Output the (x, y) coordinate of the center of the cell containing the given text.  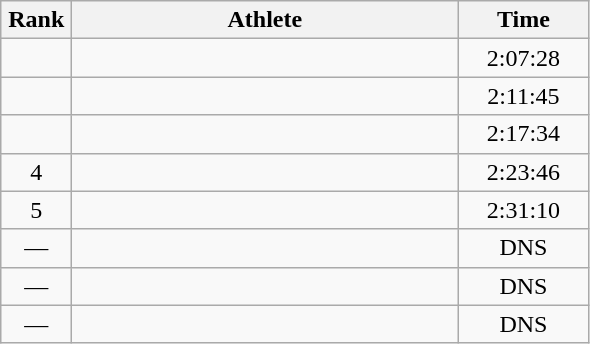
2:17:34 (524, 134)
5 (36, 210)
Athlete (265, 20)
2:31:10 (524, 210)
Rank (36, 20)
2:11:45 (524, 96)
4 (36, 172)
2:07:28 (524, 58)
2:23:46 (524, 172)
Time (524, 20)
